Detect which cell encompasses the target text, then output its [x, y] center coordinate. 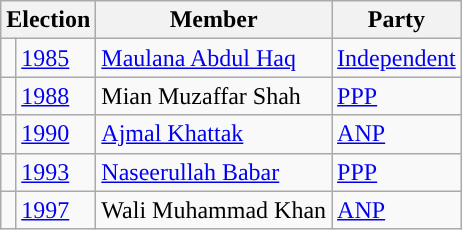
Independent [397, 58]
Wali Muhammad Khan [214, 210]
Member [214, 20]
Maulana Abdul Haq [214, 58]
Party [397, 20]
Mian Muzaffar Shah [214, 96]
1985 [56, 58]
Ajmal Khattak [214, 134]
Naseerullah Babar [214, 172]
1988 [56, 96]
1993 [56, 172]
Election [48, 20]
1997 [56, 210]
1990 [56, 134]
